From the cell containing the given text, extract its center point as [X, Y] coordinate. 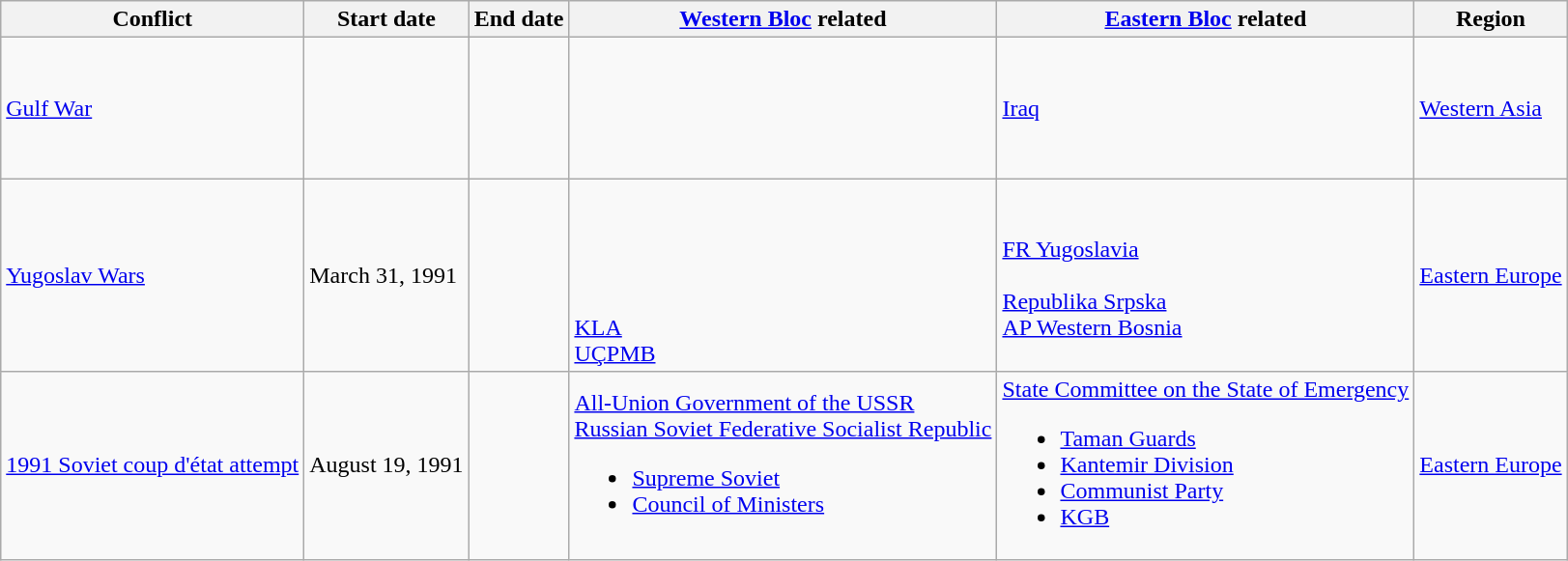
End date [519, 19]
FR Yugoslavia Republika Srpska AP Western Bosnia [1206, 275]
Eastern Bloc related [1206, 19]
Western Bloc related [783, 19]
State Committee on the State of Emergency Taman Guards Kantemir Division Communist Party KGB [1206, 465]
All-Union Government of the USSR Russian Soviet Federative Socialist Republic Supreme Soviet Council of Ministers [783, 465]
Yugoslav Wars [153, 275]
Start date [386, 19]
1991 Soviet coup d'état attempt [153, 465]
KLA UÇPMB [783, 275]
Western Asia [1491, 108]
Region [1491, 19]
March 31, 1991 [386, 275]
Iraq [1206, 108]
Conflict [153, 19]
August 19, 1991 [386, 465]
Gulf War [153, 108]
